Return (x, y) of the center of cell containing provided text 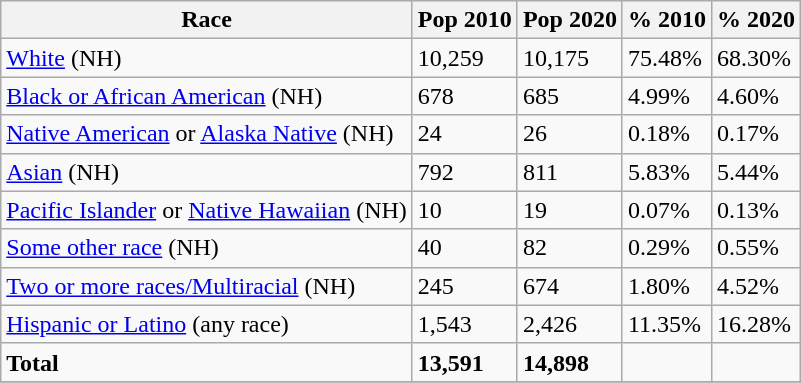
Native American or Alaska Native (NH) (207, 134)
75.48% (666, 58)
0.55% (756, 248)
11.35% (666, 324)
Total (207, 362)
2,426 (570, 324)
5.44% (756, 172)
245 (464, 286)
4.99% (666, 96)
Hispanic or Latino (any race) (207, 324)
685 (570, 96)
24 (464, 134)
0.13% (756, 210)
Two or more races/Multiracial (NH) (207, 286)
0.18% (666, 134)
Pop 2010 (464, 20)
% 2010 (666, 20)
674 (570, 286)
10,259 (464, 58)
13,591 (464, 362)
0.29% (666, 248)
68.30% (756, 58)
10 (464, 210)
14,898 (570, 362)
Race (207, 20)
40 (464, 248)
Pacific Islander or Native Hawaiian (NH) (207, 210)
4.60% (756, 96)
Asian (NH) (207, 172)
1.80% (666, 286)
811 (570, 172)
26 (570, 134)
10,175 (570, 58)
792 (464, 172)
Black or African American (NH) (207, 96)
Pop 2020 (570, 20)
0.07% (666, 210)
0.17% (756, 134)
82 (570, 248)
678 (464, 96)
4.52% (756, 286)
Some other race (NH) (207, 248)
16.28% (756, 324)
5.83% (666, 172)
1,543 (464, 324)
% 2020 (756, 20)
White (NH) (207, 58)
19 (570, 210)
